Output the [X, Y] coordinate of the center of the cell containing the given text.  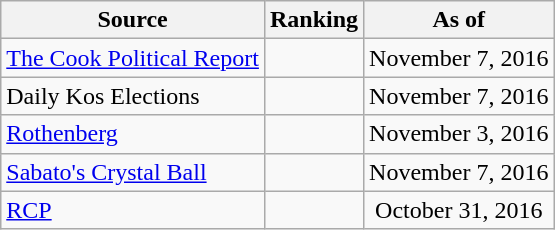
October 31, 2016 [459, 210]
Sabato's Crystal Ball [133, 172]
Source [133, 20]
Daily Kos Elections [133, 96]
RCP [133, 210]
As of [459, 20]
Ranking [314, 20]
The Cook Political Report [133, 58]
November 3, 2016 [459, 134]
Rothenberg [133, 134]
